Capture the cell that displays the provided text and extract its (x, y) central coordinate. 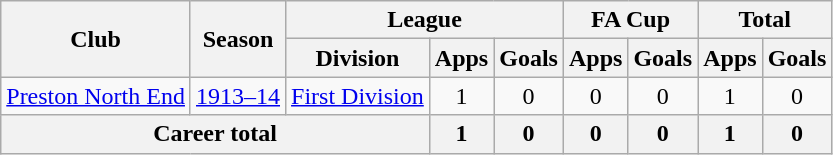
FA Cup (630, 20)
Division (358, 58)
1913–14 (238, 96)
League (425, 20)
Club (96, 39)
Preston North End (96, 96)
Career total (216, 134)
First Division (358, 96)
Season (238, 39)
Total (765, 20)
